Return the [x, y] coordinate for the center point of the cell that contains the specified text.  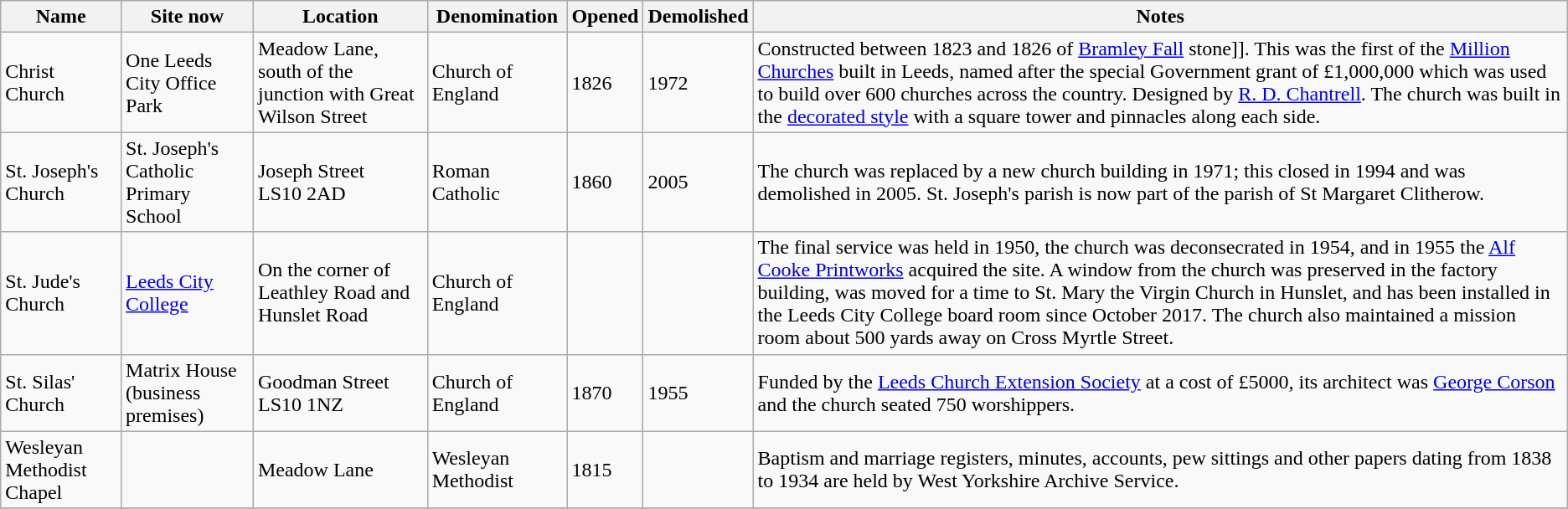
1870 [605, 393]
Name [61, 17]
Christ Church [61, 82]
2005 [699, 183]
Goodman StreetLS10 1NZ [340, 393]
1815 [605, 470]
Demolished [699, 17]
1860 [605, 183]
St. Jude's Church [61, 293]
1955 [699, 393]
On the corner of Leathley Road and Hunslet Road [340, 293]
Site now [188, 17]
Funded by the Leeds Church Extension Society at a cost of £5000, its architect was George Corson and the church seated 750 worshippers. [1160, 393]
Joseph StreetLS10 2AD [340, 183]
Meadow Lane, south of the junction with Great Wilson Street [340, 82]
Denomination [498, 17]
One Leeds City Office Park [188, 82]
St. Silas' Church [61, 393]
Meadow Lane [340, 470]
Location [340, 17]
St. Joseph's Catholic Primary School [188, 183]
1826 [605, 82]
Opened [605, 17]
Baptism and marriage registers, minutes, accounts, pew sittings and other papers dating from 1838 to 1934 are held by West Yorkshire Archive Service. [1160, 470]
Wesleyan Methodist [498, 470]
Wesleyan Methodist Chapel [61, 470]
Notes [1160, 17]
St. Joseph's Church [61, 183]
1972 [699, 82]
Leeds City College [188, 293]
Matrix House (business premises) [188, 393]
Roman Catholic [498, 183]
